Locate the cell with the specified text and output its [X, Y] center coordinate. 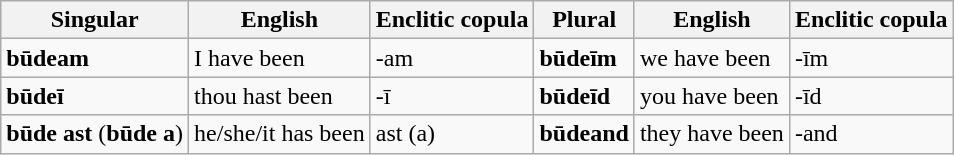
I have been [280, 58]
-am [452, 58]
-and [871, 134]
we have been [712, 58]
būdeīm [584, 58]
būdeī [95, 96]
būdeam [95, 58]
-ī [452, 96]
he/she/it has been [280, 134]
-īm [871, 58]
būdeīd [584, 96]
they have been [712, 134]
būdeand [584, 134]
thou hast been [280, 96]
ast (a) [452, 134]
-īd [871, 96]
Plural [584, 20]
you have been [712, 96]
Singular [95, 20]
būde ast (būde a) [95, 134]
